Return [X, Y] of the center of cell containing provided text 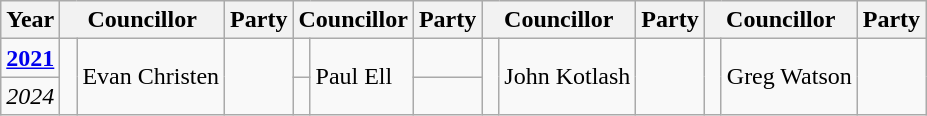
Evan Christen [151, 77]
Paul Ell [362, 77]
Year [30, 20]
2021 [30, 58]
2024 [30, 96]
John Kotlash [568, 77]
Greg Watson [789, 77]
